Pinpoint the cell where the given text exists, returning its (X, Y) midpoint coordinate. 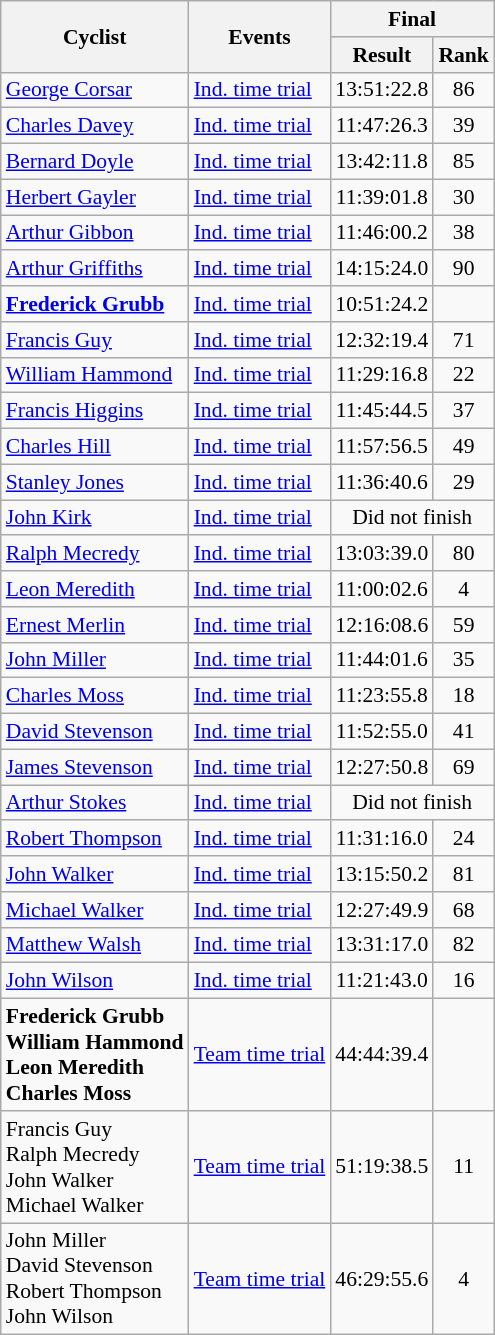
Stanley Jones (95, 482)
35 (464, 660)
11:57:56.5 (382, 447)
11:00:02.6 (382, 589)
Arthur Griffiths (95, 269)
12:27:50.8 (382, 767)
11:21:43.0 (382, 981)
38 (464, 233)
16 (464, 981)
John Miller David Stevenson Robert Thompson John Wilson (95, 1279)
David Stevenson (95, 732)
Matthew Walsh (95, 945)
James Stevenson (95, 767)
Charles Hill (95, 447)
William Hammond (95, 375)
Herbert Gayler (95, 197)
Ernest Merlin (95, 625)
29 (464, 482)
Events (260, 36)
Michael Walker (95, 910)
85 (464, 162)
11:23:55.8 (382, 696)
Leon Meredith (95, 589)
39 (464, 126)
81 (464, 874)
69 (464, 767)
Arthur Stokes (95, 803)
John Miller (95, 660)
Francis Guy Ralph Mecredy John Walker Michael Walker (95, 1167)
John Walker (95, 874)
11:45:44.5 (382, 411)
30 (464, 197)
37 (464, 411)
Charles Moss (95, 696)
22 (464, 375)
Cyclist (95, 36)
11 (464, 1167)
12:32:19.4 (382, 340)
24 (464, 839)
41 (464, 732)
82 (464, 945)
12:27:49.9 (382, 910)
Francis Guy (95, 340)
11:46:00.2 (382, 233)
86 (464, 90)
71 (464, 340)
Arthur Gibbon (95, 233)
Francis Higgins (95, 411)
13:51:22.8 (382, 90)
John Wilson (95, 981)
George Corsar (95, 90)
11:31:16.0 (382, 839)
44:44:39.4 (382, 1055)
90 (464, 269)
Rank (464, 55)
59 (464, 625)
80 (464, 554)
Bernard Doyle (95, 162)
11:47:26.3 (382, 126)
John Kirk (95, 518)
Ralph Mecredy (95, 554)
13:42:11.8 (382, 162)
Result (382, 55)
49 (464, 447)
14:15:24.0 (382, 269)
46:29:55.6 (382, 1279)
13:15:50.2 (382, 874)
Final (412, 19)
13:31:17.0 (382, 945)
Frederick Grubb William Hammond Leon Meredith Charles Moss (95, 1055)
Charles Davey (95, 126)
Frederick Grubb (95, 304)
10:51:24.2 (382, 304)
51:19:38.5 (382, 1167)
13:03:39.0 (382, 554)
11:39:01.8 (382, 197)
11:44:01.6 (382, 660)
Robert Thompson (95, 839)
12:16:08.6 (382, 625)
11:52:55.0 (382, 732)
11:29:16.8 (382, 375)
68 (464, 910)
18 (464, 696)
11:36:40.6 (382, 482)
